Provide the (X, Y) coordinate of the cell's center where the given text is located.  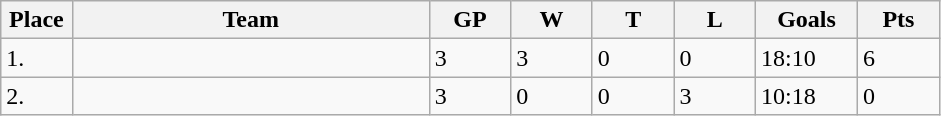
10:18 (807, 96)
T (633, 20)
GP (470, 20)
Team (250, 20)
Pts (899, 20)
18:10 (807, 58)
6 (899, 58)
1. (36, 58)
W (552, 20)
2. (36, 96)
Place (36, 20)
Goals (807, 20)
L (715, 20)
